Provide the [X, Y] coordinate of the cell's center where the given text is located.  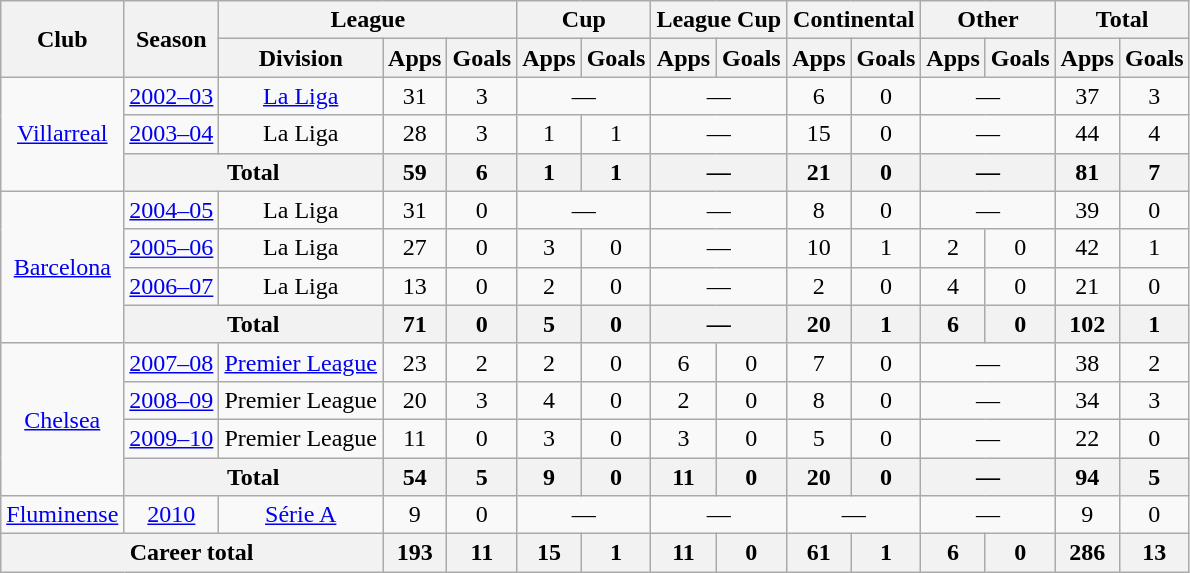
81 [1087, 172]
94 [1087, 477]
27 [415, 248]
2009–10 [172, 438]
Villarreal [62, 134]
28 [415, 134]
Continental [854, 20]
10 [819, 248]
44 [1087, 134]
59 [415, 172]
Club [62, 39]
2003–04 [172, 134]
23 [415, 362]
193 [415, 553]
Série A [301, 515]
2005–06 [172, 248]
42 [1087, 248]
League Cup [719, 20]
34 [1087, 400]
71 [415, 324]
2008–09 [172, 400]
Season [172, 39]
Barcelona [62, 267]
2004–05 [172, 210]
League [368, 20]
38 [1087, 362]
Other [988, 20]
102 [1087, 324]
39 [1087, 210]
Chelsea [62, 419]
2002–03 [172, 96]
286 [1087, 553]
2010 [172, 515]
2006–07 [172, 286]
Division [301, 58]
22 [1087, 438]
37 [1087, 96]
54 [415, 477]
Cup [584, 20]
Career total [192, 553]
61 [819, 553]
Fluminense [62, 515]
2007–08 [172, 362]
